From the cell containing the given text, extract its center point as [X, Y] coordinate. 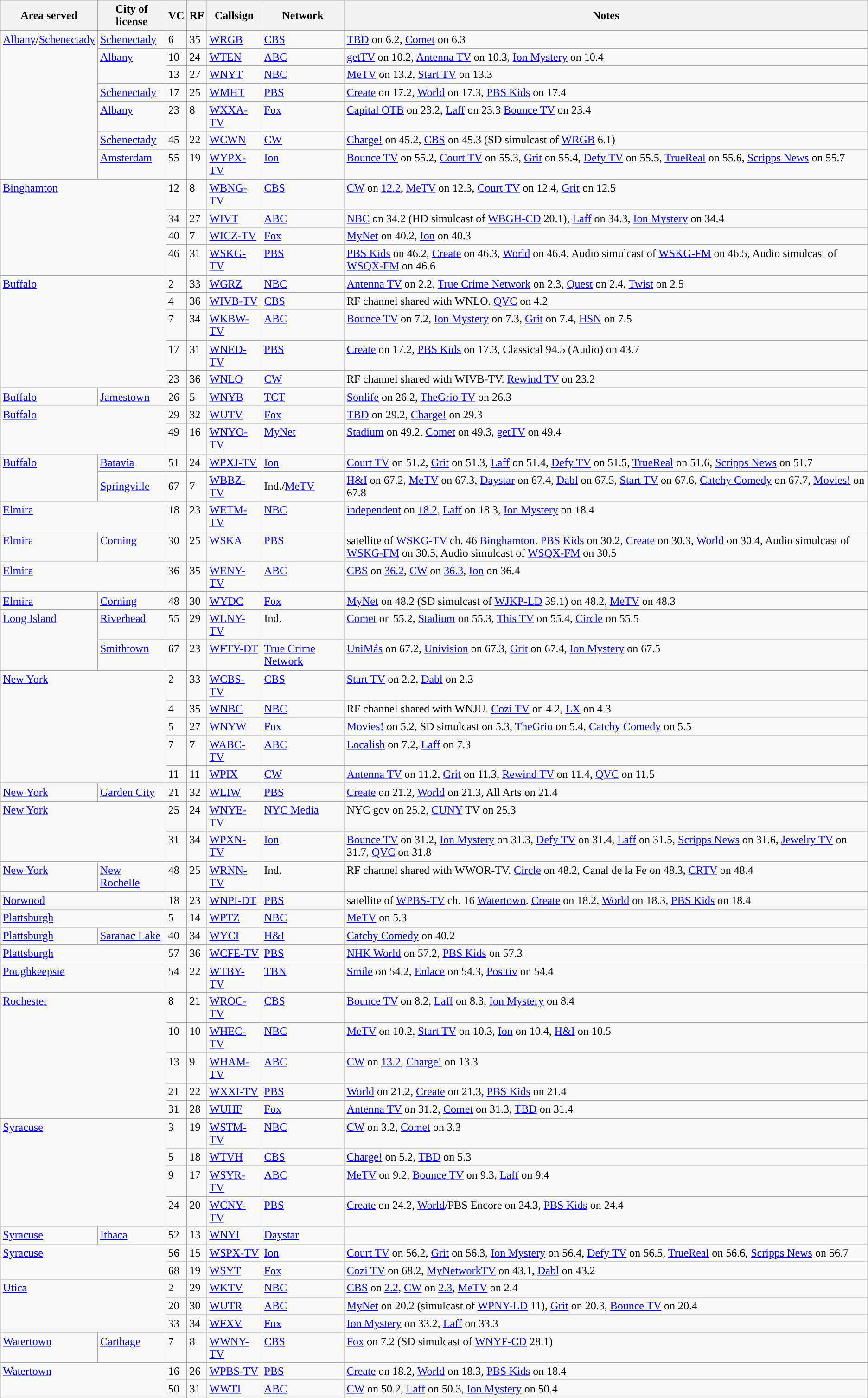
WENY-TV [234, 577]
WHAM-TV [234, 1068]
MeTV on 9.2, Bounce TV on 9.3, Laff on 9.4 [606, 1181]
WABC-TV [234, 750]
Amsterdam [132, 164]
WNLO [234, 379]
Capital OTB on 23.2, Laff on 23.3 Bounce TV on 23.4 [606, 116]
56 [176, 1253]
WUTV [234, 415]
Albany/Schenectady [49, 105]
Area served [49, 16]
RF [197, 16]
WYCI [234, 936]
WSKG-TV [234, 260]
WMHT [234, 92]
WNYI [234, 1235]
WPXN-TV [234, 846]
City of license [132, 16]
Saranac Lake [132, 936]
Localish on 7.2, Laff on 7.3 [606, 750]
Ithaca [132, 1235]
WHEC-TV [234, 1037]
Smile on 54.2, Enlace on 54.3, Positiv on 54.4 [606, 977]
6 [176, 39]
WSTM-TV [234, 1134]
NBC on 34.2 (HD simulcast of WBGH-CD 20.1), Laff on 34.3, Ion Mystery on 34.4 [606, 218]
Notes [606, 16]
Bounce TV on 8.2, Laff on 8.3, Ion Mystery on 8.4 [606, 1007]
12 [176, 194]
WTEN [234, 57]
WWNY-TV [234, 1347]
Long Island [49, 640]
Ind./MeTV [303, 486]
WKTV [234, 1288]
WWTI [234, 1389]
TCT [303, 397]
Create on 17.2, PBS Kids on 17.3, Classical 94.5 (Audio) on 43.7 [606, 355]
WLNY-TV [234, 624]
RF channel shared with WIVB-TV. Rewind TV on 23.2 [606, 379]
CBS on 36.2, CW on 36.3, Ion on 36.4 [606, 577]
MyNet on 20.2 (simulcast of WPNY-LD 11), Grit on 20.3, Bounce TV on 20.4 [606, 1306]
Sonlife on 26.2, TheGrio TV on 26.3 [606, 397]
WRNN-TV [234, 877]
RF channel shared with WNLO. QVC on 4.2 [606, 301]
WSYT [234, 1270]
Smithtown [132, 655]
PBS Kids on 46.2, Create on 46.3, World on 46.4, Audio simulcast of WSKG-FM on 46.5, Audio simulcast of WSQX-FM on 46.6 [606, 260]
WSYR-TV [234, 1181]
MeTV on 10.2, Start TV on 10.3, Ion on 10.4, H&I on 10.5 [606, 1037]
Create on 21.2, World on 21.3, All Arts on 21.4 [606, 792]
WCFE-TV [234, 953]
Catchy Comedy on 40.2 [606, 936]
Binghamton [83, 227]
WIVB-TV [234, 301]
Court TV on 51.2, Grit on 51.3, Laff on 51.4, Defy TV on 51.5, TrueReal on 51.6, Scripps News on 51.7 [606, 462]
NHK World on 57.2, PBS Kids on 57.3 [606, 953]
Bounce TV on 7.2, Ion Mystery on 7.3, Grit on 7.4, HSN on 7.5 [606, 326]
VC [176, 16]
Callsign [234, 16]
CW on 50.2, Laff on 50.3, Ion Mystery on 50.4 [606, 1389]
Riverhead [132, 624]
WNYT [234, 75]
Jamestown [132, 397]
World on 21.2, Create on 21.3, PBS Kids on 21.4 [606, 1092]
H&I on 67.2, MeTV on 67.3, Daystar on 67.4, Dabl on 67.5, Start TV on 67.6, Catchy Comedy on 67.7, Movies! on 67.8 [606, 486]
independent on 18.2, Laff on 18.3, Ion Mystery on 18.4 [606, 517]
CW on 3.2, Comet on 3.3 [606, 1134]
True Crime Network [303, 655]
Start TV on 2.2, Dabl on 2.3 [606, 685]
Movies! on 5.2, SD simulcast on 5.3, TheGrio on 5.4, Catchy Comedy on 5.5 [606, 727]
MyNet on 48.2 (SD simulcast of WJKP-LD 39.1) on 48.2, MeTV on 48.3 [606, 601]
getTV on 10.2, Antenna TV on 10.3, Ion Mystery on 10.4 [606, 57]
Antenna TV on 31.2, Comet on 31.3, TBD on 31.4 [606, 1109]
MeTV on 5.3 [606, 918]
50 [176, 1389]
WPXJ-TV [234, 462]
WGRZ [234, 283]
57 [176, 953]
Charge! on 45.2, CBS on 45.3 (SD simulcast of WRGB 6.1) [606, 140]
TBD on 29.2, Charge! on 29.3 [606, 415]
WBBZ-TV [234, 486]
WFTY-DT [234, 655]
54 [176, 977]
68 [176, 1270]
WUTR [234, 1306]
Court TV on 56.2, Grit on 56.3, Ion Mystery on 56.4, Defy TV on 56.5, TrueReal on 56.6, Scripps News on 56.7 [606, 1253]
MyNet on 40.2, Ion on 40.3 [606, 236]
WXXA-TV [234, 116]
Charge! on 5.2, TBD on 5.3 [606, 1157]
UniMás on 67.2, Univision on 67.3, Grit on 67.4, Ion Mystery on 67.5 [606, 655]
49 [176, 439]
TBD on 6.2, Comet on 6.3 [606, 39]
WNYO-TV [234, 439]
Springville [132, 486]
MyNet [303, 439]
Poughkeepsie [83, 977]
WPBS-TV [234, 1371]
15 [197, 1253]
WKBW-TV [234, 326]
WICZ-TV [234, 236]
WNPI-DT [234, 900]
Ion Mystery on 33.2, Laff on 33.3 [606, 1323]
WUHF [234, 1109]
WXXI-TV [234, 1092]
WNED-TV [234, 355]
Antenna TV on 2.2, True Crime Network on 2.3, Quest on 2.4, Twist on 2.5 [606, 283]
Bounce TV on 31.2, Ion Mystery on 31.3, Defy TV on 31.4, Laff on 31.5, Scripps News on 31.6, Jewelry TV on 31.7, QVC on 31.8 [606, 846]
NYC Media [303, 816]
Create on 17.2, World on 17.3, PBS Kids on 17.4 [606, 92]
Cozi TV on 68.2, MyNetworkTV on 43.1, Dabl on 43.2 [606, 1270]
Utica [83, 1306]
WETM-TV [234, 517]
TBN [303, 977]
28 [197, 1109]
Fox on 7.2 (SD simulcast of WNYF-CD 28.1) [606, 1347]
WNYW [234, 727]
Garden City [132, 792]
Bounce TV on 55.2, Court TV on 55.3, Grit on 55.4, Defy TV on 55.5, TrueReal on 55.6, Scripps News on 55.7 [606, 164]
WYPX-TV [234, 164]
NYC gov on 25.2, CUNY TV on 25.3 [606, 816]
satellite of WPBS-TV ch. 16 Watertown. Create on 18.2, World on 18.3, PBS Kids on 18.4 [606, 900]
RF channel shared with WNJU. Cozi TV on 4.2, LX on 4.3 [606, 709]
Stadium on 49.2, Comet on 49.3, getTV on 49.4 [606, 439]
WCNY-TV [234, 1212]
Rochester [83, 1055]
CBS on 2.2, CW on 2.3, MeTV on 2.4 [606, 1288]
51 [176, 462]
Create on 24.2, World/PBS Encore on 24.3, PBS Kids on 24.4 [606, 1212]
WLIW [234, 792]
46 [176, 260]
45 [176, 140]
52 [176, 1235]
Carthage [132, 1347]
Comet on 55.2, Stadium on 55.3, This TV on 55.4, Circle on 55.5 [606, 624]
WROC-TV [234, 1007]
WTBY-TV [234, 977]
14 [197, 918]
WNYB [234, 397]
CW on 13.2, Charge! on 13.3 [606, 1068]
H&I [303, 936]
WNYE-TV [234, 816]
WPTZ [234, 918]
Create on 18.2, World on 18.3, PBS Kids on 18.4 [606, 1371]
WRGB [234, 39]
WSPX-TV [234, 1253]
Norwood [83, 900]
WCBS-TV [234, 685]
RF channel shared with WWOR-TV. Circle on 48.2, Canal de la Fe on 48.3, CRTV on 48.4 [606, 877]
Daystar [303, 1235]
Batavia [132, 462]
WSKA [234, 546]
WBNG-TV [234, 194]
WYDC [234, 601]
WIVT [234, 218]
WFXV [234, 1323]
WPIX [234, 775]
Antenna TV on 11.2, Grit on 11.3, Rewind TV on 11.4, QVC on 11.5 [606, 775]
Network [303, 16]
3 [176, 1134]
CW on 12.2, MeTV on 12.3, Court TV on 12.4, Grit on 12.5 [606, 194]
WTVH [234, 1157]
WCWN [234, 140]
WNBC [234, 709]
New Rochelle [132, 877]
MeTV on 13.2, Start TV on 13.3 [606, 75]
